Locate the cell with the specified text and output its [x, y] center coordinate. 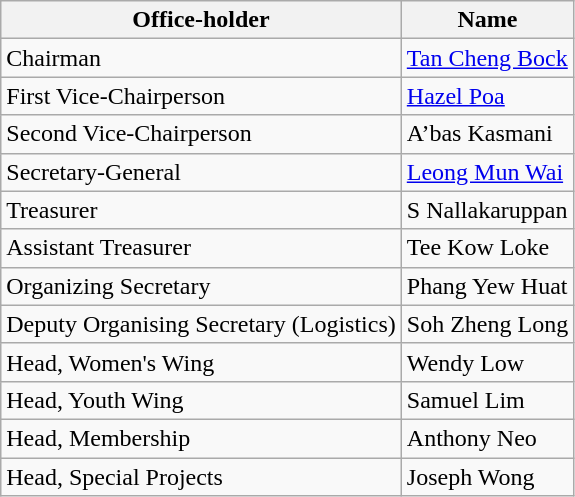
Head, Membership [202, 438]
Organizing Secretary [202, 286]
Treasurer [202, 210]
First Vice-Chairperson [202, 96]
S Nallakaruppan [487, 210]
Tee Kow Loke [487, 248]
Leong Mun Wai [487, 172]
A’bas Kasmani [487, 134]
Phang Yew Huat [487, 286]
Head, Women's Wing [202, 362]
Joseph Wong [487, 477]
Anthony Neo [487, 438]
Hazel Poa [487, 96]
Head, Youth Wing [202, 400]
Office-holder [202, 20]
Wendy Low [487, 362]
Head, Special Projects [202, 477]
Chairman [202, 58]
Assistant Treasurer [202, 248]
Name [487, 20]
Tan Cheng Bock [487, 58]
Soh Zheng Long [487, 324]
Secretary-General [202, 172]
Samuel Lim [487, 400]
Second Vice-Chairperson [202, 134]
Deputy Organising Secretary (Logistics) [202, 324]
